Identify which cell holds the provided text, then report its [X, Y] central coordinate. 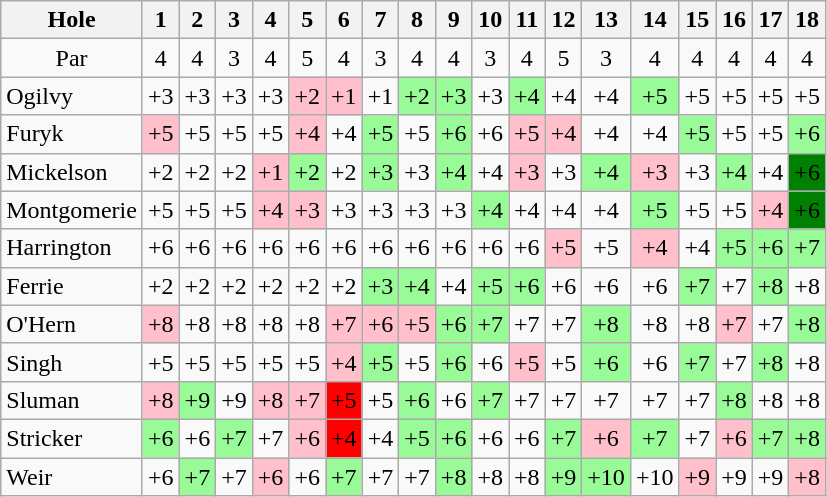
10 [490, 20]
16 [734, 20]
Par [72, 58]
8 [418, 20]
Harrington [72, 248]
Montgomerie [72, 210]
Mickelson [72, 172]
2 [198, 20]
Ferrie [72, 286]
O'Hern [72, 324]
7 [380, 20]
15 [698, 20]
Stricker [72, 438]
Singh [72, 362]
9 [454, 20]
1 [160, 20]
18 [808, 20]
11 [528, 20]
Weir [72, 477]
6 [344, 20]
Furyk [72, 134]
Ogilvy [72, 96]
Sluman [72, 400]
17 [770, 20]
Hole [72, 20]
14 [654, 20]
12 [564, 20]
13 [606, 20]
